Provide the [x, y] coordinate of the cell's center where the given text is located.  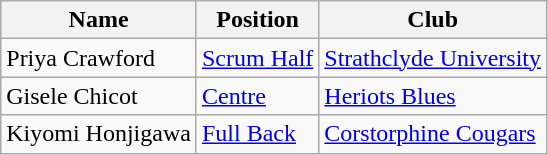
Kiyomi Honjigawa [99, 134]
Position [257, 20]
Full Back [257, 134]
Strathclyde University [433, 58]
Club [433, 20]
Corstorphine Cougars [433, 134]
Centre [257, 96]
Scrum Half [257, 58]
Gisele Chicot [99, 96]
Name [99, 20]
Priya Crawford [99, 58]
Heriots Blues [433, 96]
